Determine the [x, y] coordinate at the center of the cell enclosing the given text.  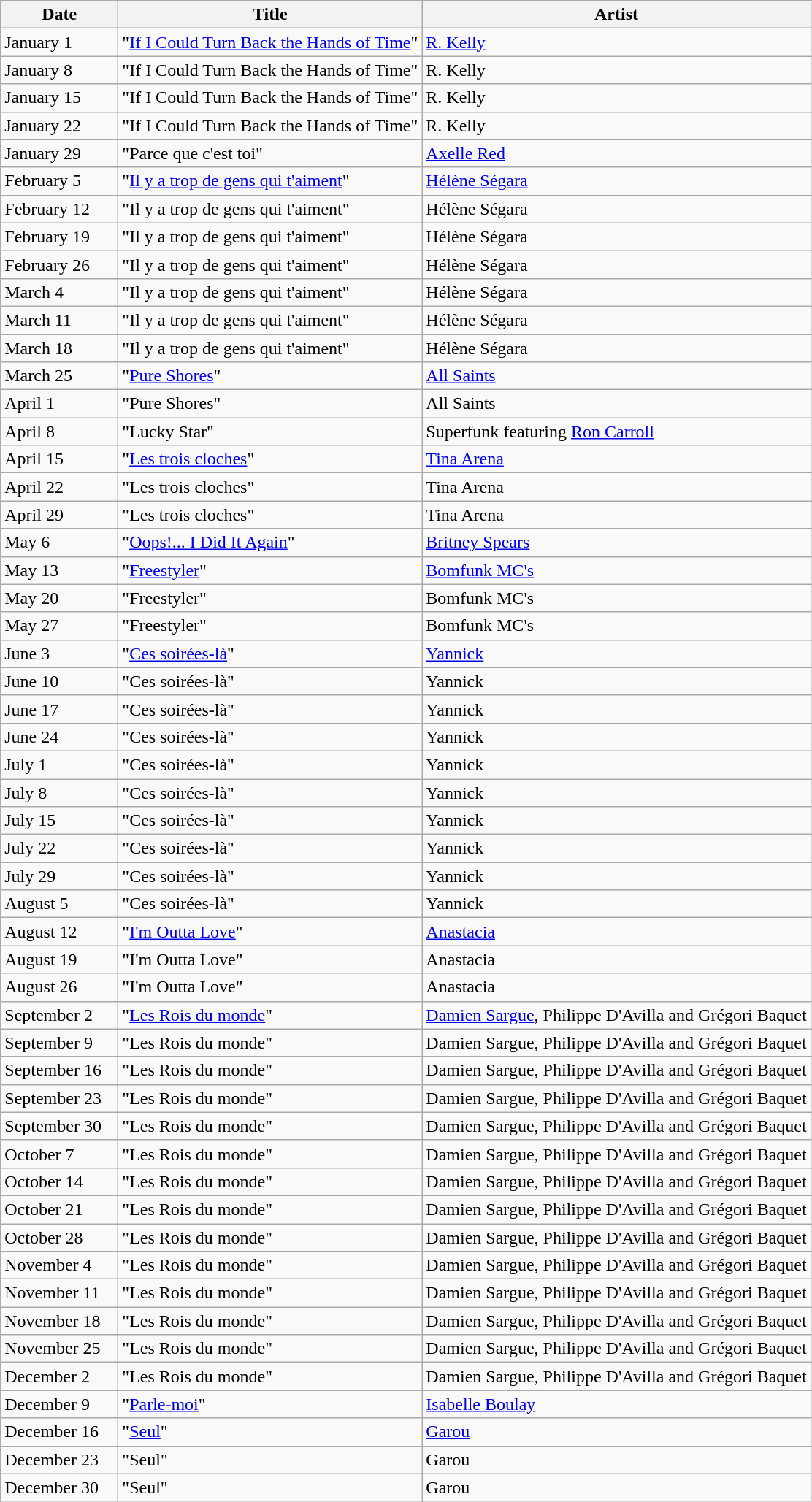
January 8 [60, 70]
October 21 [60, 1209]
March 11 [60, 320]
October 28 [60, 1238]
June 10 [60, 681]
"Parce que c'est toi" [270, 153]
February 5 [60, 181]
January 1 [60, 42]
January 29 [60, 153]
November 4 [60, 1265]
February 19 [60, 237]
July 29 [60, 876]
February 12 [60, 209]
August 26 [60, 987]
August 19 [60, 959]
"Oops!... I Did It Again" [270, 543]
Artist [616, 15]
"Lucky Star" [270, 432]
April 8 [60, 432]
Date [60, 15]
December 23 [60, 1460]
December 9 [60, 1404]
April 15 [60, 459]
Title [270, 15]
May 13 [60, 570]
Britney Spears [616, 543]
September 16 [60, 1070]
June 3 [60, 654]
September 9 [60, 1043]
Superfunk featuring Ron Carroll [616, 432]
October 14 [60, 1181]
December 2 [60, 1376]
April 22 [60, 487]
July 1 [60, 765]
December 16 [60, 1432]
January 22 [60, 126]
October 7 [60, 1154]
May 6 [60, 543]
August 12 [60, 932]
March 25 [60, 376]
August 5 [60, 904]
July 8 [60, 792]
March 18 [60, 348]
Isabelle Boulay [616, 1404]
June 24 [60, 737]
April 29 [60, 515]
May 27 [60, 626]
September 2 [60, 1015]
January 15 [60, 98]
February 26 [60, 264]
April 1 [60, 404]
December 30 [60, 1487]
November 18 [60, 1321]
Axelle Red [616, 153]
July 22 [60, 848]
March 4 [60, 292]
July 15 [60, 821]
May 20 [60, 598]
November 25 [60, 1349]
November 11 [60, 1293]
September 23 [60, 1098]
"Parle-moi" [270, 1404]
September 30 [60, 1126]
June 17 [60, 709]
